Search for the cell housing the specified text and yield its [X, Y] center coordinate. 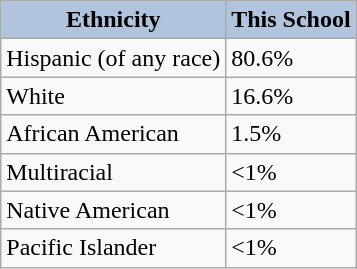
African American [114, 134]
80.6% [291, 58]
Multiracial [114, 172]
1.5% [291, 134]
Hispanic (of any race) [114, 58]
Ethnicity [114, 20]
Pacific Islander [114, 248]
16.6% [291, 96]
White [114, 96]
Native American [114, 210]
This School [291, 20]
